Return the [x, y] coordinate for the center point of the cell that contains the specified text.  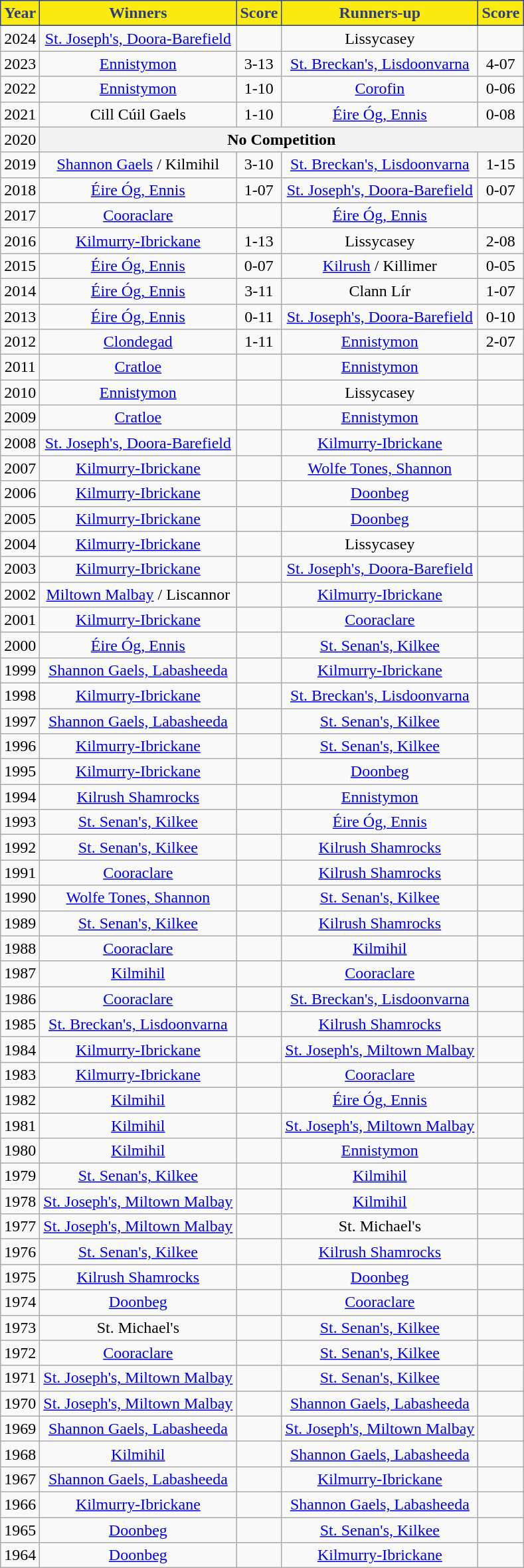
0-08 [501, 114]
2009 [20, 418]
1988 [20, 948]
0-10 [501, 317]
Miltown Malbay / Liscannor [138, 594]
2-08 [501, 240]
1983 [20, 1075]
2020 [20, 139]
1978 [20, 1201]
1990 [20, 898]
1998 [20, 695]
No Competition [282, 139]
Runners-up [380, 13]
2-07 [501, 342]
1991 [20, 873]
2024 [20, 39]
1992 [20, 847]
0-05 [501, 266]
Cill Cúil Gaels [138, 114]
1968 [20, 1454]
2006 [20, 493]
1977 [20, 1227]
1971 [20, 1378]
1974 [20, 1302]
1984 [20, 1049]
2003 [20, 569]
1999 [20, 670]
Year [20, 13]
2008 [20, 443]
2007 [20, 468]
1966 [20, 1504]
1994 [20, 797]
1980 [20, 1151]
2019 [20, 165]
1996 [20, 746]
1-15 [501, 165]
1987 [20, 974]
2010 [20, 392]
1964 [20, 1555]
3-13 [259, 64]
1995 [20, 772]
1975 [20, 1277]
1969 [20, 1429]
1-13 [259, 240]
1972 [20, 1353]
1965 [20, 1529]
1-11 [259, 342]
2017 [20, 215]
1979 [20, 1176]
2005 [20, 519]
1997 [20, 721]
2011 [20, 367]
Kilrush / Killimer [380, 266]
2022 [20, 89]
Corofin [380, 89]
2012 [20, 342]
2001 [20, 620]
Winners [138, 13]
1985 [20, 1024]
3-11 [259, 291]
Clondegad [138, 342]
2004 [20, 544]
2015 [20, 266]
0-06 [501, 89]
2014 [20, 291]
4-07 [501, 64]
2023 [20, 64]
Shannon Gaels / Kilmihil [138, 165]
2002 [20, 594]
2021 [20, 114]
2018 [20, 190]
1970 [20, 1403]
1973 [20, 1328]
2016 [20, 240]
1993 [20, 822]
1976 [20, 1252]
0-11 [259, 317]
Clann Lír [380, 291]
2013 [20, 317]
3-10 [259, 165]
1989 [20, 923]
1986 [20, 999]
1967 [20, 1479]
2000 [20, 645]
1981 [20, 1126]
1982 [20, 1100]
